Identify which cell holds the provided text, then report its [x, y] central coordinate. 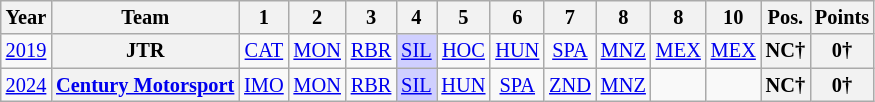
Year [26, 17]
3 [371, 17]
7 [570, 17]
IMO [264, 85]
ZND [570, 85]
Pos. [786, 17]
Team [145, 17]
5 [463, 17]
6 [517, 17]
10 [734, 17]
JTR [145, 51]
2024 [26, 85]
CAT [264, 51]
HOC [463, 51]
2 [318, 17]
2019 [26, 51]
1 [264, 17]
Points [842, 17]
4 [416, 17]
Century Motorsport [145, 85]
